Search for the cell housing the specified text and yield its (x, y) center coordinate. 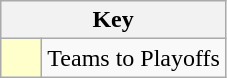
Teams to Playoffs (134, 58)
Key (114, 20)
